Identify which cell holds the provided text, then report its [x, y] central coordinate. 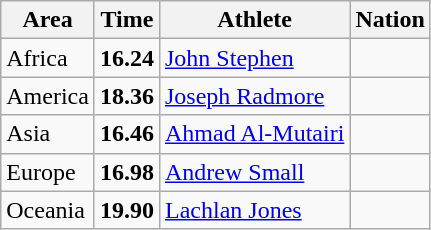
19.90 [126, 210]
Europe [48, 172]
Time [126, 20]
Asia [48, 134]
Area [48, 20]
Nation [390, 20]
Andrew Small [254, 172]
Oceania [48, 210]
Lachlan Jones [254, 210]
18.36 [126, 96]
Athlete [254, 20]
16.46 [126, 134]
Africa [48, 58]
John Stephen [254, 58]
Joseph Radmore [254, 96]
16.98 [126, 172]
Ahmad Al-Mutairi [254, 134]
16.24 [126, 58]
America [48, 96]
